Pinpoint the cell where the given text exists, returning its [x, y] midpoint coordinate. 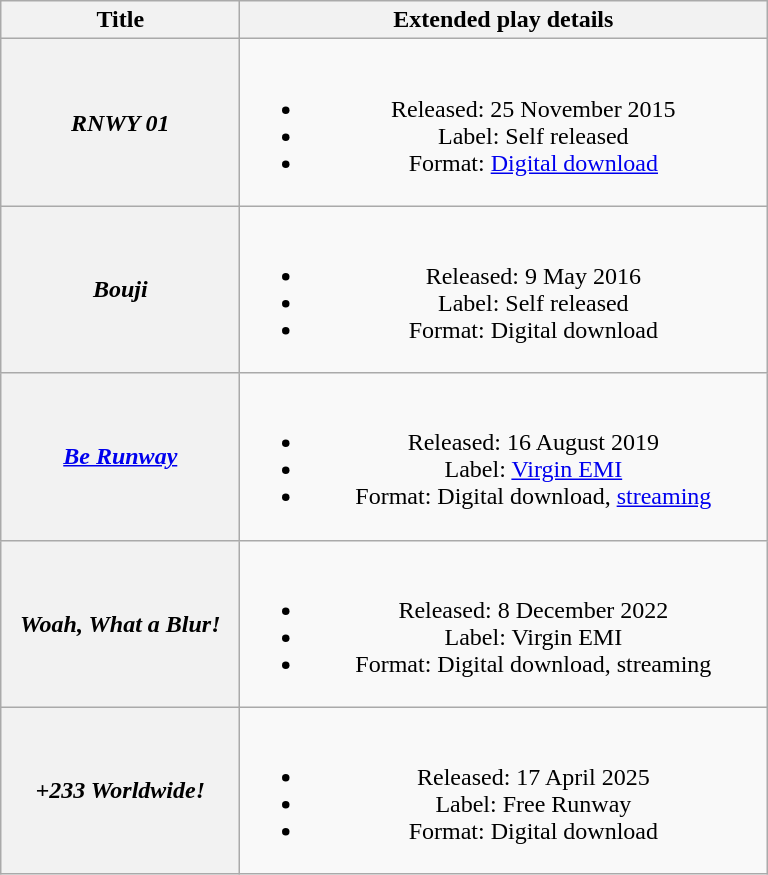
Released: 17 April 2025Label: Free RunwayFormat: Digital download [504, 790]
Be Runway [120, 456]
+233 Worldwide! [120, 790]
RNWY 01 [120, 122]
Released: 16 August 2019Label: Virgin EMIFormat: Digital download, streaming [504, 456]
Extended play details [504, 20]
Bouji [120, 290]
Released: 9 May 2016Label: Self releasedFormat: Digital download [504, 290]
Released: 8 December 2022Label: Virgin EMIFormat: Digital download, streaming [504, 624]
Woah, What a Blur! [120, 624]
Title [120, 20]
Released: 25 November 2015Label: Self releasedFormat: Digital download [504, 122]
